Provide the [X, Y] coordinate of the cell's center where the given text is located.  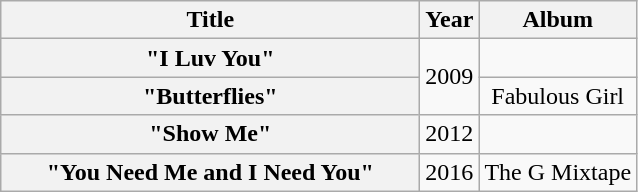
Album [558, 20]
2009 [450, 77]
"Butterflies" [210, 96]
"You Need Me and I Need You" [210, 172]
2012 [450, 134]
2016 [450, 172]
The G Mixtape [558, 172]
Title [210, 20]
"I Luv You" [210, 58]
Fabulous Girl [558, 96]
"Show Me" [210, 134]
Year [450, 20]
